Determine the (X, Y) coordinate at the center of the cell enclosing the given text.  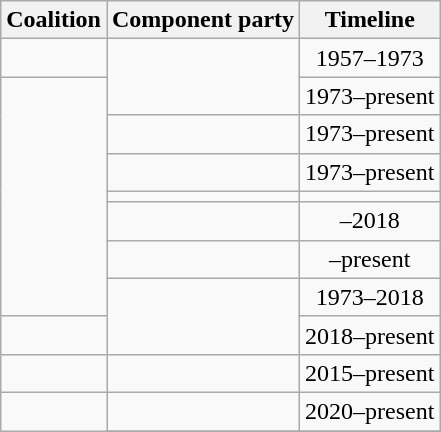
Coalition (54, 20)
2018–present (370, 335)
Component party (202, 20)
1973–2018 (370, 297)
2015–present (370, 373)
1957–1973 (370, 58)
Timeline (370, 20)
2020–present (370, 411)
–present (370, 259)
–2018 (370, 221)
